Capture the cell that displays the provided text and extract its [x, y] central coordinate. 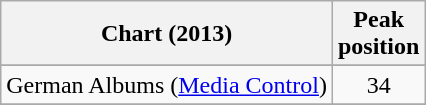
German Albums (Media Control) [167, 85]
34 [378, 85]
Peakposition [378, 34]
Chart (2013) [167, 34]
